For the text-containing cell, return its midpoint in (x, y) coordinate format. 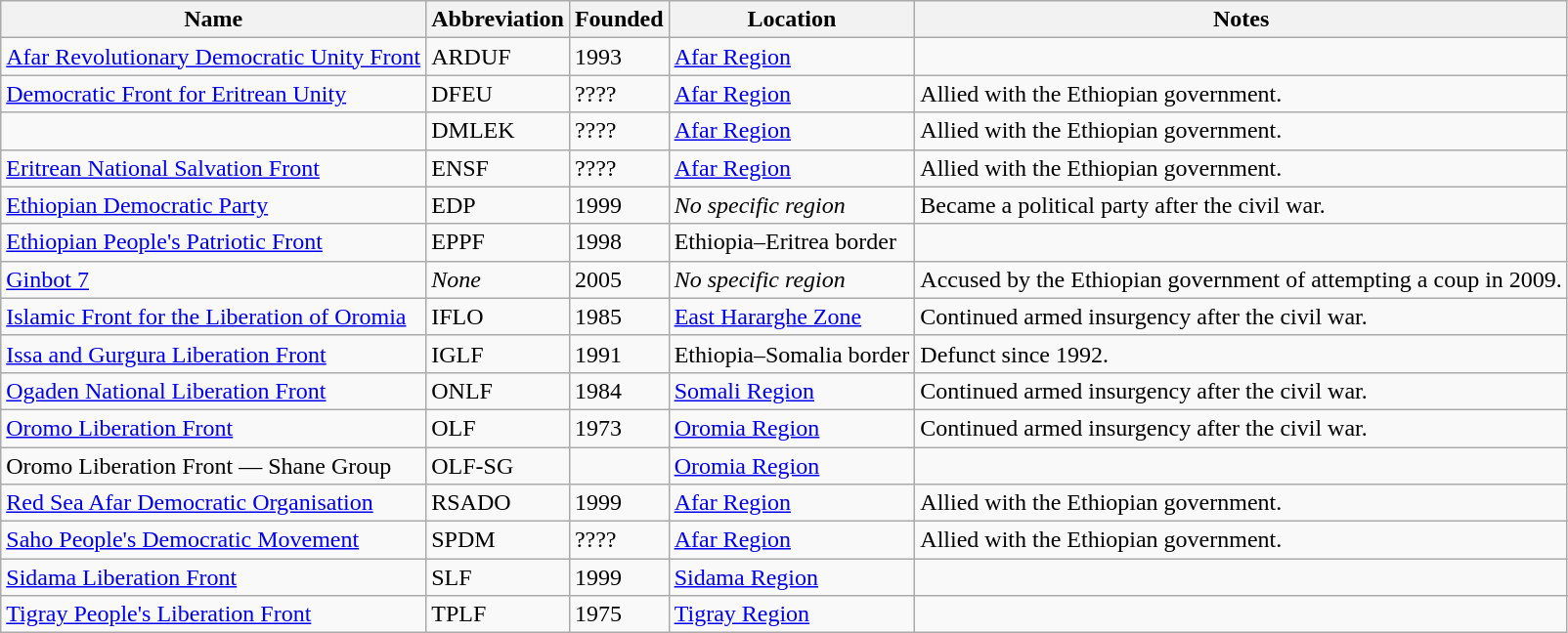
Ginbot 7 (213, 279)
SPDM (499, 540)
Somali Region (792, 391)
ARDUF (499, 57)
Ogaden National Liberation Front (213, 391)
Abbreviation (499, 20)
Became a political party after the civil war. (1241, 205)
Tigray People's Liberation Front (213, 614)
Location (792, 20)
OLF (499, 428)
TPLF (499, 614)
Issa and Gurgura Liberation Front (213, 354)
Ethiopian People's Patriotic Front (213, 242)
SLF (499, 577)
Saho People's Democratic Movement (213, 540)
2005 (619, 279)
1993 (619, 57)
Islamic Front for the Liberation of Oromia (213, 316)
Eritrean National Salvation Front (213, 168)
Afar Revolutionary Democratic Unity Front (213, 57)
Accused by the Ethiopian government of attempting a coup in 2009. (1241, 279)
Ethiopia–Eritrea border (792, 242)
ONLF (499, 391)
EPPF (499, 242)
RSADO (499, 503)
Oromo Liberation Front — Shane Group (213, 466)
Red Sea Afar Democratic Organisation (213, 503)
DFEU (499, 94)
1998 (619, 242)
ENSF (499, 168)
Ethiopian Democratic Party (213, 205)
Founded (619, 20)
Sidama Liberation Front (213, 577)
None (499, 279)
1973 (619, 428)
DMLEK (499, 131)
Name (213, 20)
IGLF (499, 354)
EDP (499, 205)
Oromo Liberation Front (213, 428)
Sidama Region (792, 577)
Defunct since 1992. (1241, 354)
1985 (619, 316)
1975 (619, 614)
1984 (619, 391)
Notes (1241, 20)
Ethiopia–Somalia border (792, 354)
1991 (619, 354)
OLF-SG (499, 466)
Tigray Region (792, 614)
IFLO (499, 316)
East Hararghe Zone (792, 316)
Democratic Front for Eritrean Unity (213, 94)
